Extract the (X, Y) coordinate from the center of the cell holding the provided text.  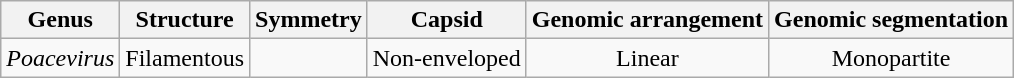
Monopartite (892, 58)
Poacevirus (60, 58)
Genus (60, 20)
Structure (185, 20)
Linear (647, 58)
Capsid (446, 20)
Genomic segmentation (892, 20)
Non-enveloped (446, 58)
Filamentous (185, 58)
Symmetry (309, 20)
Genomic arrangement (647, 20)
